Identify which cell holds the provided text, then report its [X, Y] central coordinate. 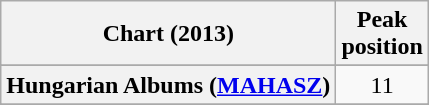
Peakposition [382, 34]
11 [382, 85]
Chart (2013) [168, 34]
Hungarian Albums (MAHASZ) [168, 85]
